Return (X, Y) of the center of cell containing provided text 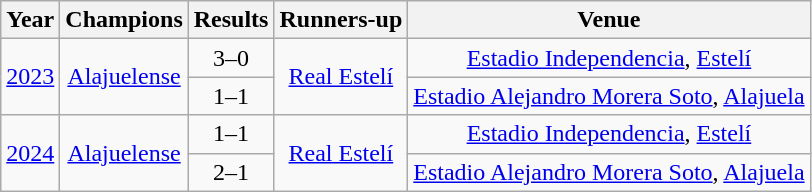
3–0 (231, 58)
Results (231, 20)
2024 (30, 153)
Year (30, 20)
Champions (124, 20)
Runners-up (341, 20)
2023 (30, 77)
2–1 (231, 172)
Venue (609, 20)
